Provide the (x, y) coordinate of the cell's center where the given text is located.  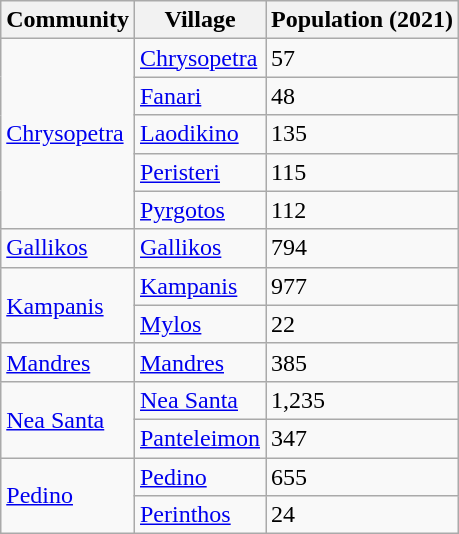
Fanari (200, 96)
655 (362, 477)
Perinthos (200, 515)
794 (362, 248)
1,235 (362, 400)
48 (362, 96)
Panteleimon (200, 438)
22 (362, 324)
347 (362, 438)
Community (68, 20)
385 (362, 362)
57 (362, 58)
Pyrgotos (200, 210)
115 (362, 172)
Population (2021) (362, 20)
Peristeri (200, 172)
135 (362, 134)
Laodikino (200, 134)
977 (362, 286)
Mylos (200, 324)
112 (362, 210)
24 (362, 515)
Village (200, 20)
